Capture the cell that displays the provided text and extract its [X, Y] central coordinate. 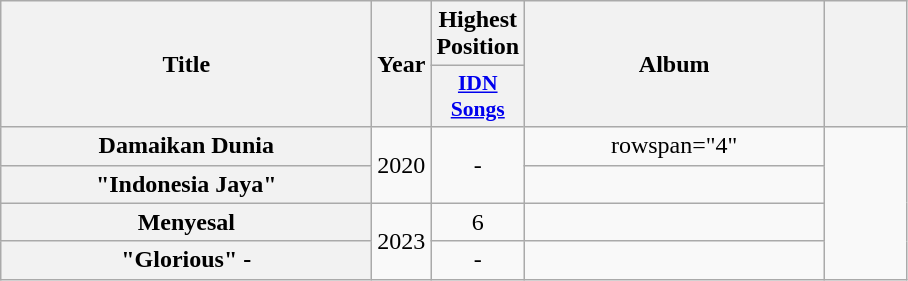
Menyesal [186, 222]
Year [402, 64]
Damaikan Dunia [186, 146]
"Glorious" - [186, 260]
Album [674, 64]
IDN Songs [478, 96]
6 [478, 222]
Title [186, 64]
"Indonesia Jaya" [186, 184]
2020 [402, 165]
2023 [402, 241]
rowspan="4" [674, 146]
Highest Position [478, 34]
